Capture the cell that displays the provided text and extract its (X, Y) central coordinate. 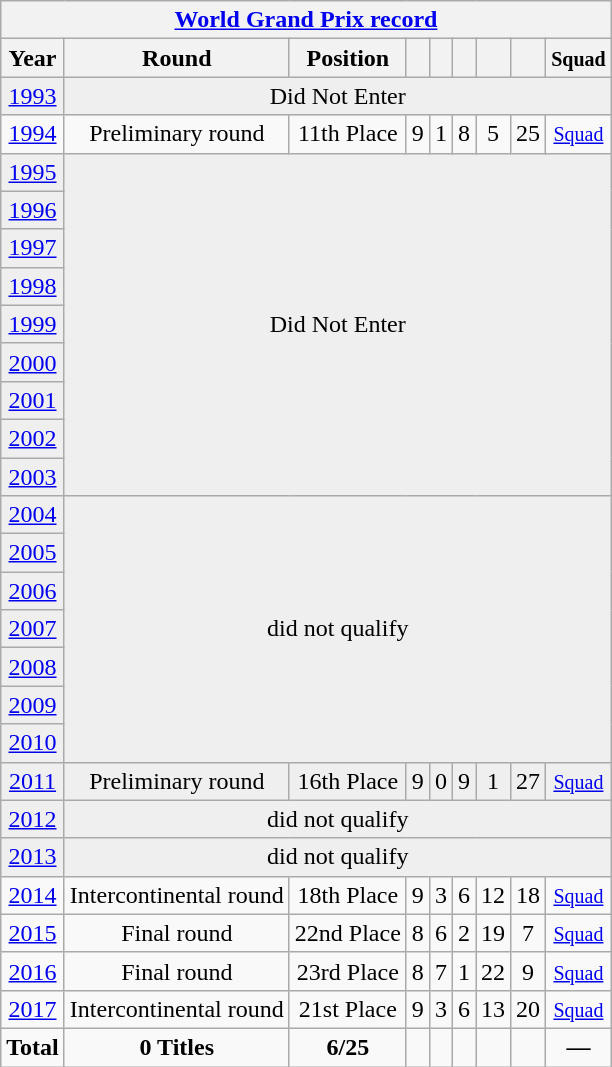
2004 (33, 515)
2015 (33, 933)
2011 (33, 781)
1993 (33, 96)
19 (494, 933)
2012 (33, 819)
0 Titles (176, 1047)
18 (528, 895)
2009 (33, 705)
World Grand Prix record (306, 20)
2003 (33, 477)
20 (528, 1009)
2017 (33, 1009)
2000 (33, 362)
2007 (33, 629)
2013 (33, 857)
2014 (33, 895)
Year (33, 58)
6/25 (348, 1047)
22 (494, 971)
22nd Place (348, 933)
2016 (33, 971)
1999 (33, 324)
5 (494, 134)
1998 (33, 286)
11th Place (348, 134)
21st Place (348, 1009)
1995 (33, 172)
1996 (33, 210)
12 (494, 895)
Total (33, 1047)
2006 (33, 591)
1994 (33, 134)
0 (440, 781)
13 (494, 1009)
18th Place (348, 895)
2008 (33, 667)
Position (348, 58)
2001 (33, 400)
— (579, 1047)
25 (528, 134)
23rd Place (348, 971)
27 (528, 781)
Round (176, 58)
1997 (33, 248)
2002 (33, 438)
2010 (33, 743)
16th Place (348, 781)
2 (464, 933)
2005 (33, 553)
